Search for the cell housing the specified text and yield its (X, Y) center coordinate. 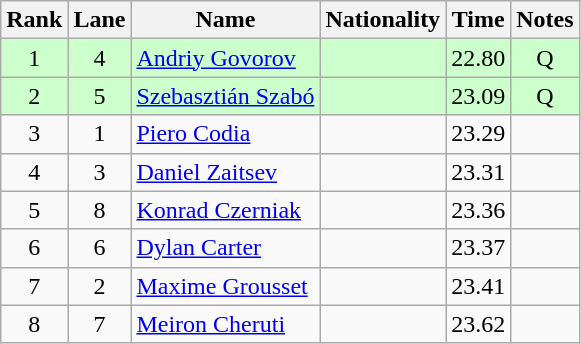
Notes (545, 20)
23.31 (478, 172)
Maxime Grousset (226, 286)
Piero Codia (226, 134)
Daniel Zaitsev (226, 172)
Nationality (383, 20)
Meiron Cheruti (226, 324)
Name (226, 20)
23.62 (478, 324)
Lane (100, 20)
Szebasztián Szabó (226, 96)
Dylan Carter (226, 248)
23.41 (478, 286)
Andriy Govorov (226, 58)
22.80 (478, 58)
Konrad Czerniak (226, 210)
Time (478, 20)
23.36 (478, 210)
Rank (34, 20)
23.29 (478, 134)
23.09 (478, 96)
23.37 (478, 248)
